Identify which cell holds the provided text, then report its [X, Y] central coordinate. 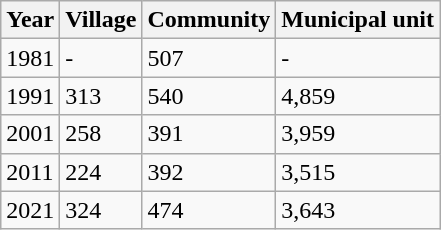
4,859 [358, 96]
324 [101, 210]
474 [209, 210]
Community [209, 20]
258 [101, 134]
Year [30, 20]
224 [101, 172]
540 [209, 96]
392 [209, 172]
Municipal unit [358, 20]
391 [209, 134]
1991 [30, 96]
2021 [30, 210]
Village [101, 20]
2011 [30, 172]
3,959 [358, 134]
507 [209, 58]
3,515 [358, 172]
313 [101, 96]
2001 [30, 134]
3,643 [358, 210]
1981 [30, 58]
